Extract the (X, Y) coordinate from the center of the cell holding the provided text.  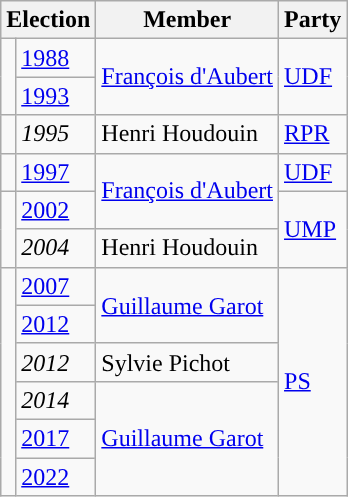
1993 (56, 96)
Party (313, 20)
UMP (313, 229)
2004 (56, 248)
2007 (56, 286)
Member (188, 20)
1988 (56, 58)
Election (48, 20)
2014 (56, 400)
1995 (56, 134)
2022 (56, 477)
2002 (56, 210)
PS (313, 381)
RPR (313, 134)
2017 (56, 438)
1997 (56, 172)
Sylvie Pichot (188, 362)
